Search for the cell housing the specified text and yield its (x, y) center coordinate. 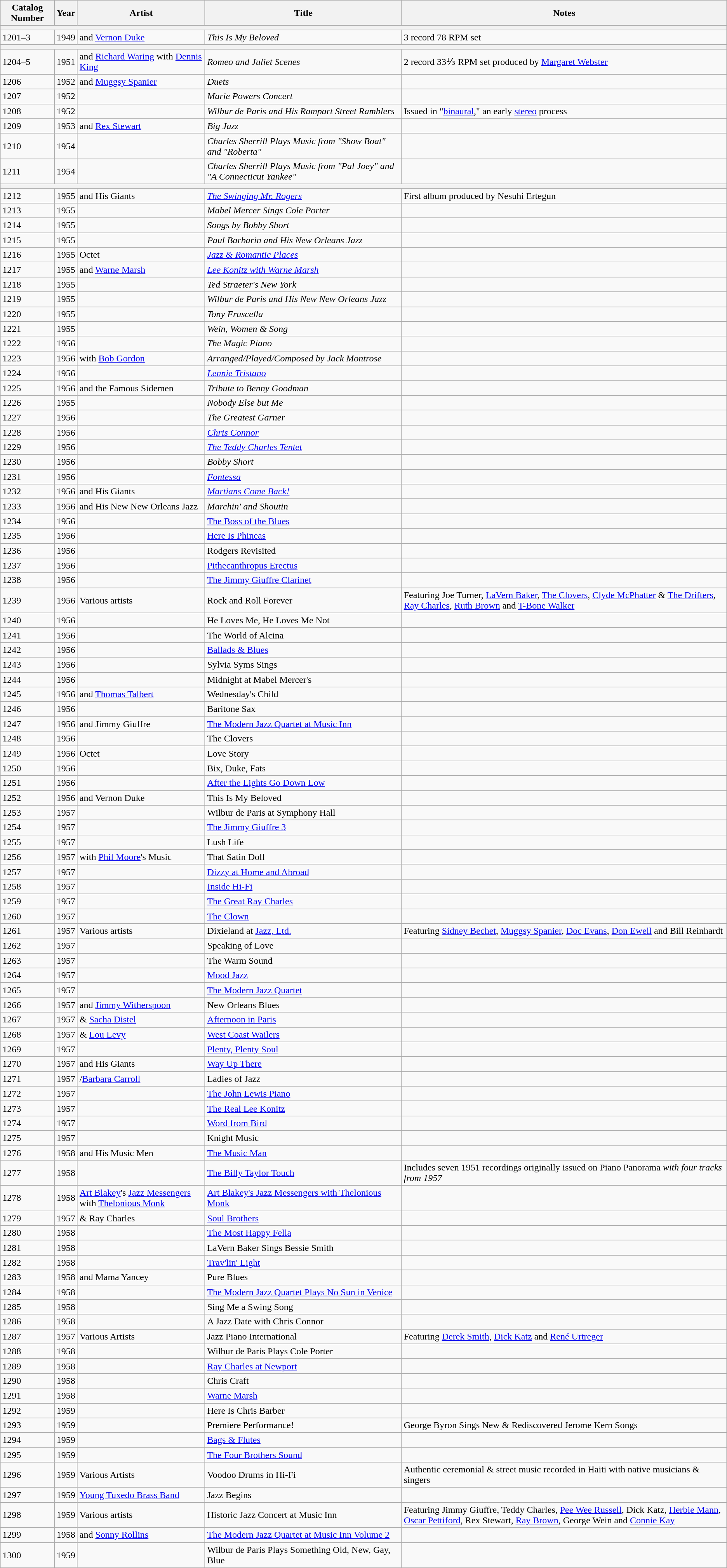
Mabel Mercer Sings Cole Porter (303, 211)
1274 (27, 1123)
& Lou Levy (141, 1034)
1222 (27, 344)
and Rex Stewart (141, 126)
1257 (27, 872)
Dixieland at Jazz, Ltd. (303, 931)
Jazz & Romantic Places (303, 255)
and Jimmy Giuffre (141, 724)
Here Is Chris Barber (303, 1410)
1240 (27, 620)
Notes (564, 13)
The Greatest Garner (303, 417)
1238 (27, 580)
The Teddy Charles Tentet (303, 447)
Catalog Number (27, 13)
Ray Charles at Newport (303, 1366)
First album produced by Nesuhi Ertegun (564, 195)
The John Lewis Piano (303, 1094)
1268 (27, 1034)
Paul Barbarin and His New Orleans Jazz (303, 240)
Rodgers Revisited (303, 551)
Chris Craft (303, 1381)
1236 (27, 551)
1261 (27, 931)
Arranged/Played/Composed by Jack Montrose (303, 358)
Soul Brothers (303, 1218)
Tribute to Benny Goodman (303, 388)
1279 (27, 1218)
Artist (141, 13)
1219 (27, 299)
1291 (27, 1395)
Ladies of Jazz (303, 1079)
1264 (27, 975)
Bags & Flutes (303, 1440)
1281 (27, 1248)
The Modern Jazz Quartet at Music Inn Volume 2 (303, 1535)
1286 (27, 1322)
1284 (27, 1292)
Featuring Jimmy Giuffre, Teddy Charles, Pee Wee Russell, Dick Katz, Herbie Mann, Oscar Pettiford, Rex Stewart, Ray Brown, George Wein and Connie Kay (564, 1515)
1201–3 (27, 37)
1224 (27, 373)
Charles Sherrill Plays Music from "Show Boat" and "Roberta" (303, 146)
1246 (27, 709)
1218 (27, 284)
1209 (27, 126)
and Jimmy Witherspoon (141, 1005)
Pure Blues (303, 1277)
1215 (27, 240)
Issued in "binaural," an early stereo process (564, 111)
Ted Straeter's New York (303, 284)
1234 (27, 521)
1226 (27, 403)
That Satin Doll (303, 857)
1285 (27, 1307)
Trav'lin' Light (303, 1263)
Chris Connor (303, 433)
George Byron Sings New & Rediscovered Jerome Kern Songs (564, 1425)
1260 (27, 916)
1214 (27, 225)
1242 (27, 650)
1252 (27, 798)
with Phil Moore's Music (141, 857)
LaVern Baker Sings Bessie Smith (303, 1248)
1243 (27, 665)
1229 (27, 447)
1249 (27, 753)
1212 (27, 195)
Wilbur de Paris and His New New Orleans Jazz (303, 299)
1235 (27, 536)
Love Story (303, 753)
1217 (27, 270)
1283 (27, 1277)
The Clovers (303, 739)
Featuring Derek Smith, Dick Katz and René Urtreger (564, 1336)
1211 (27, 171)
Dizzy at Home and Abroad (303, 872)
1258 (27, 886)
Bix, Duke, Fats (303, 768)
1290 (27, 1381)
1272 (27, 1094)
The Four Brothers Sound (303, 1455)
1208 (27, 111)
1298 (27, 1515)
1227 (27, 417)
1282 (27, 1263)
Romeo and Juliet Scenes (303, 61)
The Clown (303, 916)
1210 (27, 146)
Marie Powers Concert (303, 96)
& Sacha Distel (141, 1020)
Word from Bird (303, 1123)
and Richard Waring with Dennis King (141, 61)
1273 (27, 1108)
Big Jazz (303, 126)
and Thomas Talbert (141, 694)
1275 (27, 1138)
He Loves Me, He Loves Me Not (303, 620)
1265 (27, 990)
1951 (66, 61)
1293 (27, 1425)
The Jimmy Giuffre 3 (303, 827)
1228 (27, 433)
Here Is Phineas (303, 536)
Year (66, 13)
Includes seven 1951 recordings originally issued on Piano Panorama with four tracks from 1957 (564, 1173)
and His Music Men (141, 1153)
1254 (27, 827)
Bobby Short (303, 462)
1953 (66, 126)
and Muggsy Spanier (141, 82)
1245 (27, 694)
Jazz Begins (303, 1495)
1267 (27, 1020)
3 record 78 RPM set (564, 37)
Sylvia Syms Sings (303, 665)
1221 (27, 329)
1237 (27, 565)
1251 (27, 783)
2 record 33⅓ RPM set produced by Margaret Webster (564, 61)
Warne Marsh (303, 1395)
1949 (66, 37)
The Modern Jazz Quartet (303, 990)
Lush Life (303, 842)
1263 (27, 961)
1296 (27, 1475)
Rock and Roll Forever (303, 600)
Featuring Sidney Bechet, Muggsy Spanier, Doc Evans, Don Ewell and Bill Reinhardt (564, 931)
and Sonny Rollins (141, 1535)
After the Lights Go Down Low (303, 783)
Fontessa (303, 477)
Voodoo Drums in Hi-Fi (303, 1475)
Knight Music (303, 1138)
Wilbur de Paris and His Rampart Street Ramblers (303, 111)
Speaking of Love (303, 946)
Young Tuxedo Brass Band (141, 1495)
The Real Lee Konitz (303, 1108)
Inside Hi-Fi (303, 886)
Historic Jazz Concert at Music Inn (303, 1515)
1259 (27, 901)
Tony Fruscella (303, 314)
1244 (27, 680)
1299 (27, 1535)
1253 (27, 813)
1266 (27, 1005)
Plenty, Plenty Soul (303, 1049)
1287 (27, 1336)
1248 (27, 739)
and the Famous Sidemen (141, 388)
1262 (27, 946)
1239 (27, 600)
The Boss of the Blues (303, 521)
The Warm Sound (303, 961)
Afternoon in Paris (303, 1020)
1271 (27, 1079)
1289 (27, 1366)
Wilbur de Paris Plays Cole Porter (303, 1351)
Mood Jazz (303, 975)
Wein, Women & Song (303, 329)
Jazz Piano International (303, 1336)
Lee Konitz with Warne Marsh (303, 270)
The Music Man (303, 1153)
Nobody Else but Me (303, 403)
1288 (27, 1351)
1280 (27, 1233)
1223 (27, 358)
1294 (27, 1440)
Title (303, 13)
1232 (27, 492)
A Jazz Date with Chris Connor (303, 1322)
1247 (27, 724)
1256 (27, 857)
Wilbur de Paris Plays Something Old, New, Gay, Blue (303, 1555)
1241 (27, 635)
Featuring Joe Turner, LaVern Baker, The Clovers, Clyde McPhatter & The Drifters, Ray Charles, Ruth Brown and T-Bone Walker (564, 600)
1207 (27, 96)
The Magic Piano (303, 344)
The Swinging Mr. Rogers (303, 195)
1295 (27, 1455)
1269 (27, 1049)
1277 (27, 1173)
The Most Happy Fella (303, 1233)
1225 (27, 388)
1230 (27, 462)
The World of Alcina (303, 635)
Lennie Tristano (303, 373)
1250 (27, 768)
1204–5 (27, 61)
with Bob Gordon (141, 358)
The Modern Jazz Quartet Plays No Sun in Venice (303, 1292)
Premiere Performance! (303, 1425)
/Barbara Carroll (141, 1079)
Martians Come Back! (303, 492)
and Warne Marsh (141, 270)
Authentic ceremonial & street music recorded in Haiti with native musicians & singers (564, 1475)
Ballads & Blues (303, 650)
Duets (303, 82)
1220 (27, 314)
New Orleans Blues (303, 1005)
The Jimmy Giuffre Clarinet (303, 580)
Charles Sherrill Plays Music from "Pal Joey" and "A Connecticut Yankee" (303, 171)
Wednesday's Child (303, 694)
1297 (27, 1495)
1216 (27, 255)
Sing Me a Swing Song (303, 1307)
1213 (27, 211)
The Billy Taylor Touch (303, 1173)
Midnight at Mabel Mercer's (303, 680)
Baritone Sax (303, 709)
1278 (27, 1198)
Wilbur de Paris at Symphony Hall (303, 813)
1300 (27, 1555)
1292 (27, 1410)
Marchin' and Shoutin (303, 506)
1276 (27, 1153)
Songs by Bobby Short (303, 225)
& Ray Charles (141, 1218)
and His New New Orleans Jazz (141, 506)
Pithecanthropus Erectus (303, 565)
Way Up There (303, 1064)
1206 (27, 82)
1270 (27, 1064)
The Modern Jazz Quartet at Music Inn (303, 724)
and Mama Yancey (141, 1277)
West Coast Wailers (303, 1034)
1231 (27, 477)
The Great Ray Charles (303, 901)
1233 (27, 506)
1255 (27, 842)
